Determine the (x, y) coordinate at the center of the cell enclosing the given text.  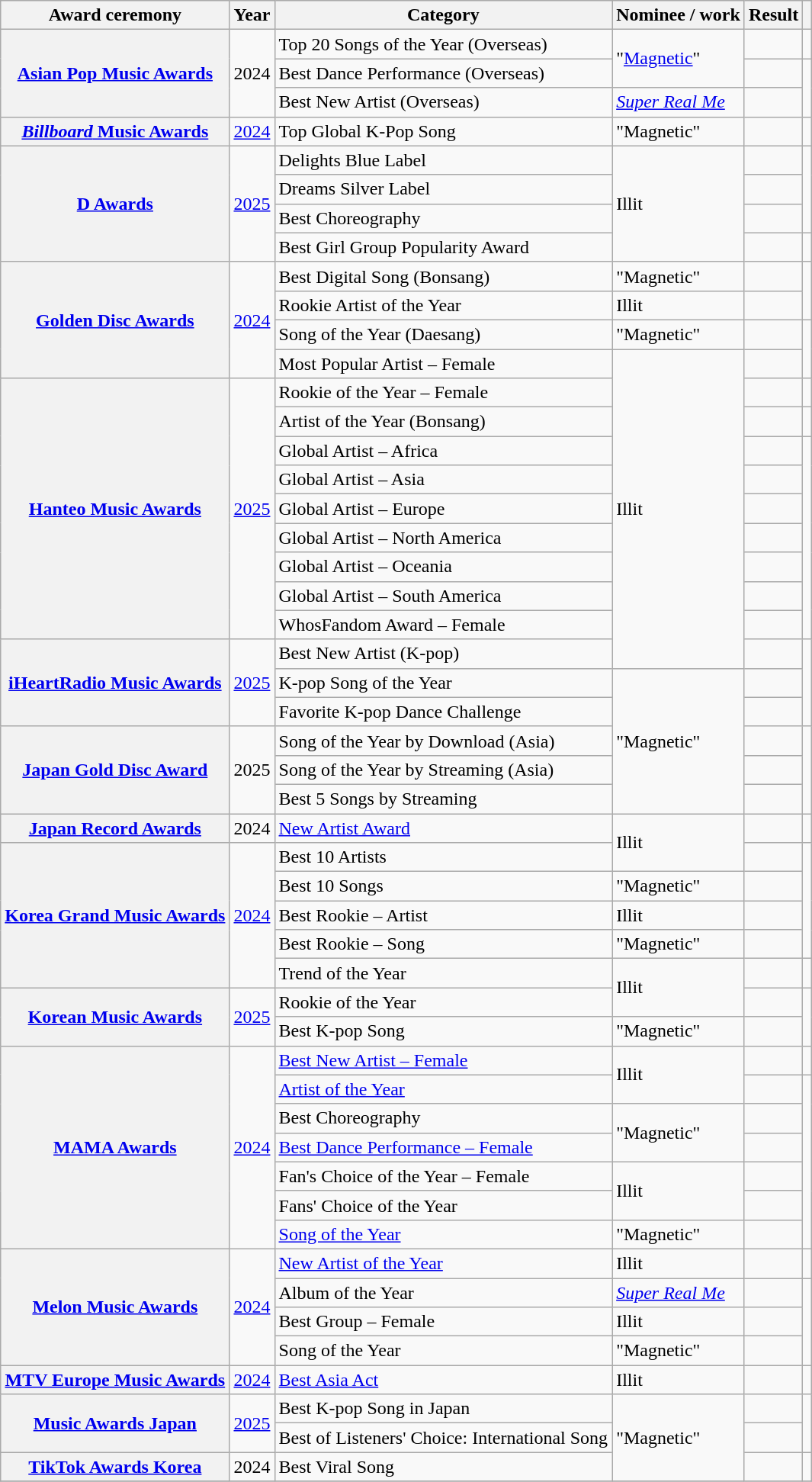
Best 10 Songs (444, 886)
Fan's Choice of the Year – Female (444, 1176)
Best Rookie – Song (444, 944)
Global Artist – Africa (444, 451)
Delights Blue Label (444, 160)
TikTok Awards Korea (115, 1467)
Global Artist – North America (444, 538)
Most Popular Artist – Female (444, 364)
Song of the Year by Download (Asia) (444, 741)
Global Artist – Europe (444, 509)
Asian Pop Music Awards (115, 73)
Global Artist – Oceania (444, 567)
Best K-pop Song in Japan (444, 1409)
Favorite K-pop Dance Challenge (444, 712)
Best 10 Artists (444, 857)
Best New Artist – Female (444, 1060)
Japan Gold Disc Award (115, 770)
Rookie of the Year – Female (444, 393)
Dreams Silver Label (444, 189)
New Artist Award (444, 828)
Best of Listeners' Choice: International Song (444, 1438)
Best Rookie – Artist (444, 915)
Rookie Artist of the Year (444, 305)
D Awards (115, 204)
Top Global K-Pop Song (444, 131)
WhosFandom Award – Female (444, 625)
Best Dance Performance – Female (444, 1147)
Japan Record Awards (115, 828)
Melon Music Awards (115, 1307)
Best Girl Group Popularity Award (444, 247)
K-pop Song of the Year (444, 683)
Global Artist – Asia (444, 480)
MTV Europe Music Awards (115, 1380)
Best K-pop Song (444, 1031)
Artist of the Year (Bonsang) (444, 422)
Golden Disc Awards (115, 320)
Global Artist – South America (444, 596)
Best Dance Performance (Overseas) (444, 73)
Korea Grand Music Awards (115, 915)
Album of the Year (444, 1293)
Song of the Year by Streaming (Asia) (444, 770)
Result (773, 15)
Best Group – Female (444, 1322)
Best Asia Act (444, 1380)
Best New Artist (K-pop) (444, 654)
MAMA Awards (115, 1147)
Fans' Choice of the Year (444, 1205)
Best Digital Song (Bonsang) (444, 276)
Category (444, 15)
Best Viral Song (444, 1467)
Artist of the Year (444, 1089)
Rookie of the Year (444, 1002)
New Artist of the Year (444, 1263)
Hanteo Music Awards (115, 510)
iHeartRadio Music Awards (115, 683)
Nominee / work (679, 15)
Top 20 Songs of the Year (Overseas) (444, 44)
Song of the Year (Daesang) (444, 334)
Best 5 Songs by Streaming (444, 799)
Korean Music Awards (115, 1017)
Trend of the Year (444, 973)
Best New Artist (Overseas) (444, 102)
Year (252, 15)
Award ceremony (115, 15)
Music Awards Japan (115, 1423)
Billboard Music Awards (115, 131)
